Pinpoint the cell where the given text exists, returning its (x, y) midpoint coordinate. 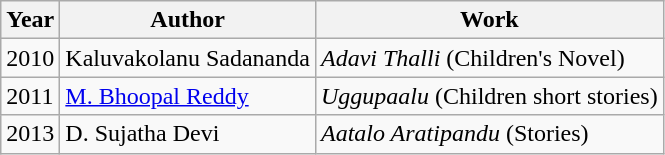
2013 (30, 134)
Uggupaalu (Children short stories) (489, 96)
Adavi Thalli (Children's Novel) (489, 58)
2011 (30, 96)
Kaluvakolanu Sadananda (188, 58)
M. Bhoopal Reddy (188, 96)
D. Sujatha Devi (188, 134)
Year (30, 20)
Aatalo Aratipandu (Stories) (489, 134)
Author (188, 20)
Work (489, 20)
2010 (30, 58)
